Capture the cell that displays the provided text and extract its [X, Y] central coordinate. 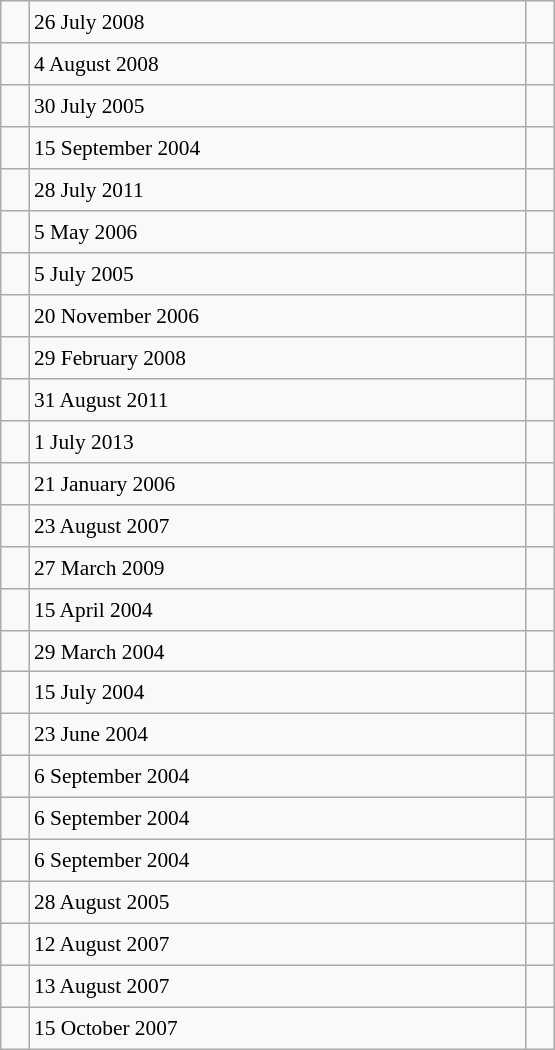
13 August 2007 [278, 986]
21 January 2006 [278, 483]
29 March 2004 [278, 651]
29 February 2008 [278, 358]
4 August 2008 [278, 64]
23 June 2004 [278, 735]
27 March 2009 [278, 567]
23 August 2007 [278, 525]
26 July 2008 [278, 22]
5 July 2005 [278, 274]
15 July 2004 [278, 693]
31 August 2011 [278, 399]
5 May 2006 [278, 232]
28 August 2005 [278, 903]
30 July 2005 [278, 106]
15 April 2004 [278, 609]
1 July 2013 [278, 441]
15 October 2007 [278, 1028]
15 September 2004 [278, 148]
12 August 2007 [278, 945]
28 July 2011 [278, 190]
20 November 2006 [278, 316]
